Locate the cell with the specified text and output its [X, Y] center coordinate. 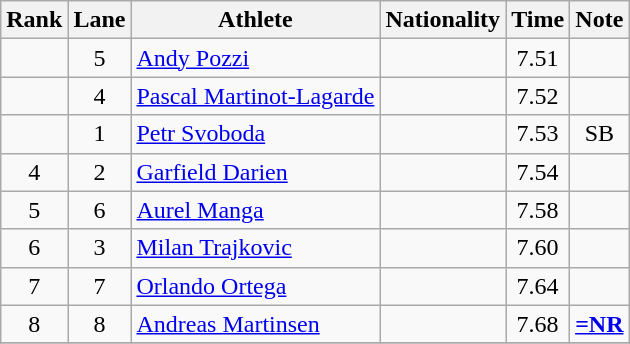
Note [600, 20]
Petr Svoboda [256, 134]
Aurel Manga [256, 210]
Andy Pozzi [256, 58]
7.64 [538, 286]
SB [600, 134]
7.68 [538, 324]
3 [100, 248]
7.60 [538, 248]
7.54 [538, 172]
=NR [600, 324]
7.53 [538, 134]
Garfield Darien [256, 172]
7.51 [538, 58]
7.52 [538, 96]
2 [100, 172]
Time [538, 20]
7.58 [538, 210]
Rank [34, 20]
Orlando Ortega [256, 286]
Andreas Martinsen [256, 324]
Milan Trajkovic [256, 248]
Nationality [443, 20]
Athlete [256, 20]
Pascal Martinot-Lagarde [256, 96]
1 [100, 134]
Lane [100, 20]
